Return the (x, y) coordinate for the center point of the cell that contains the specified text.  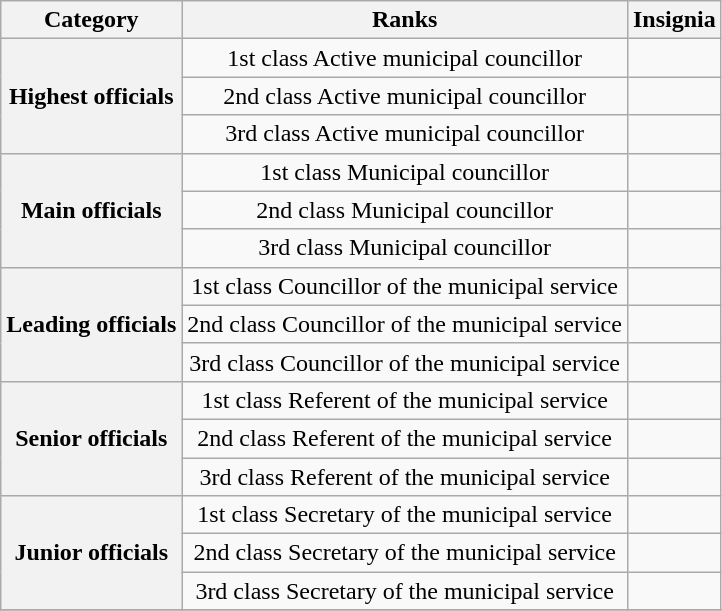
2nd class Active municipal councillor (405, 96)
2nd class Referent of the municipal service (405, 438)
Ranks (405, 20)
Senior officials (92, 438)
3rd class Councillor of the municipal service (405, 362)
Junior officials (92, 553)
Insignia (674, 20)
2nd class Municipal councillor (405, 210)
Category (92, 20)
Highest officials (92, 96)
1st class Municipal councillor (405, 172)
3rd class Referent of the municipal service (405, 477)
2nd class Councillor of the municipal service (405, 324)
1st class Active municipal councillor (405, 58)
3rd class Active municipal councillor (405, 134)
2nd class Secretary of the municipal service (405, 553)
3rd class Municipal councillor (405, 248)
Leading officials (92, 324)
1st class Referent of the municipal service (405, 400)
1st class Councillor of the municipal service (405, 286)
3rd class Secretary of the municipal service (405, 591)
Main officials (92, 210)
1st class Secretary of the municipal service (405, 515)
